Provide the (X, Y) coordinate of the cell's center where the given text is located.  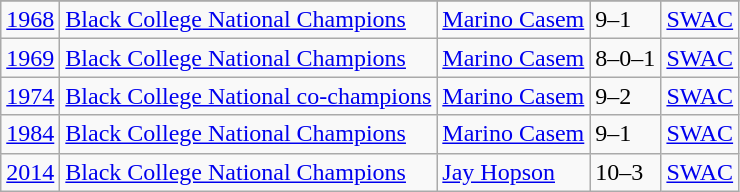
1984 (30, 134)
1969 (30, 58)
2014 (30, 172)
Black College National co-champions (248, 96)
1968 (30, 20)
8–0–1 (626, 58)
Jay Hopson (514, 172)
1974 (30, 96)
9–2 (626, 96)
10–3 (626, 172)
